Determine the (x, y) coordinate at the center of the cell enclosing the given text.  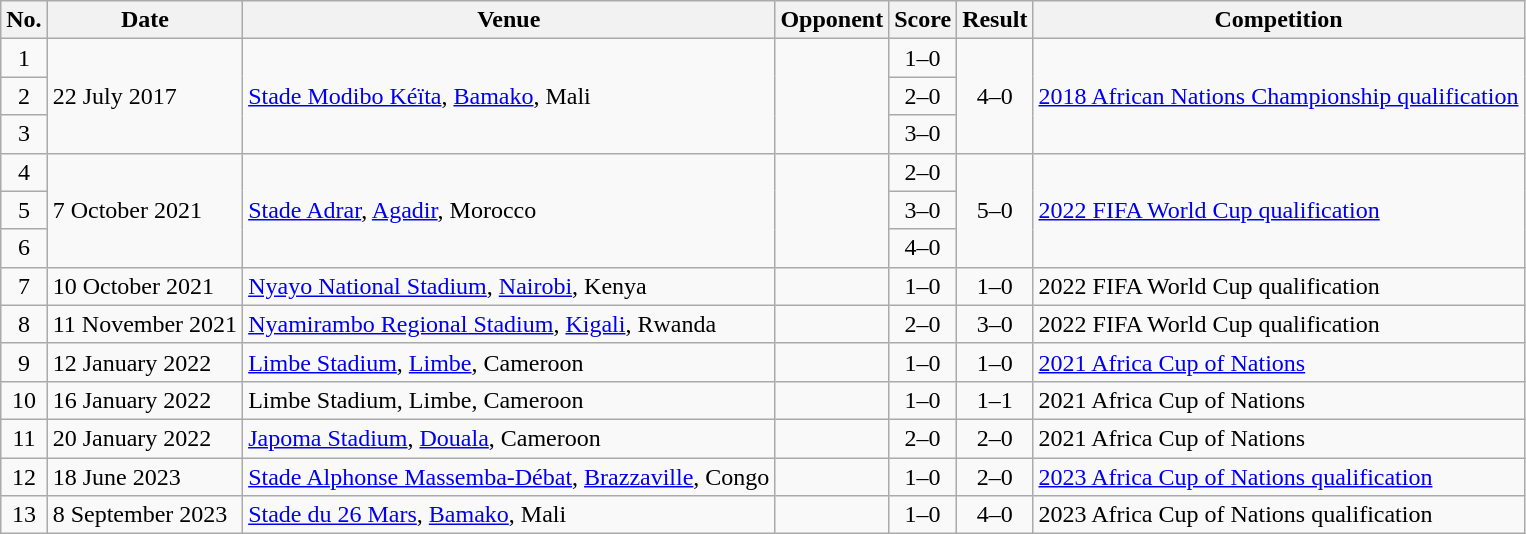
5–0 (995, 210)
1 (24, 58)
7 (24, 286)
2 (24, 96)
Stade Adrar, Agadir, Morocco (509, 210)
Nyamirambo Regional Stadium, Kigali, Rwanda (509, 324)
Score (923, 20)
Stade Alphonse Massemba-Débat, Brazzaville, Congo (509, 477)
16 January 2022 (144, 400)
4 (24, 172)
Opponent (832, 20)
22 July 2017 (144, 96)
2018 African Nations Championship qualification (1278, 96)
12 January 2022 (144, 362)
3 (24, 134)
18 June 2023 (144, 477)
Date (144, 20)
11 (24, 438)
5 (24, 210)
Stade du 26 Mars, Bamako, Mali (509, 515)
Venue (509, 20)
Result (995, 20)
6 (24, 248)
8 (24, 324)
13 (24, 515)
10 October 2021 (144, 286)
12 (24, 477)
11 November 2021 (144, 324)
No. (24, 20)
Competition (1278, 20)
Stade Modibo Kéïta, Bamako, Mali (509, 96)
20 January 2022 (144, 438)
9 (24, 362)
8 September 2023 (144, 515)
1–1 (995, 400)
10 (24, 400)
Japoma Stadium, Douala, Cameroon (509, 438)
7 October 2021 (144, 210)
Nyayo National Stadium, Nairobi, Kenya (509, 286)
